Pinpoint the cell where the given text exists, returning its (X, Y) midpoint coordinate. 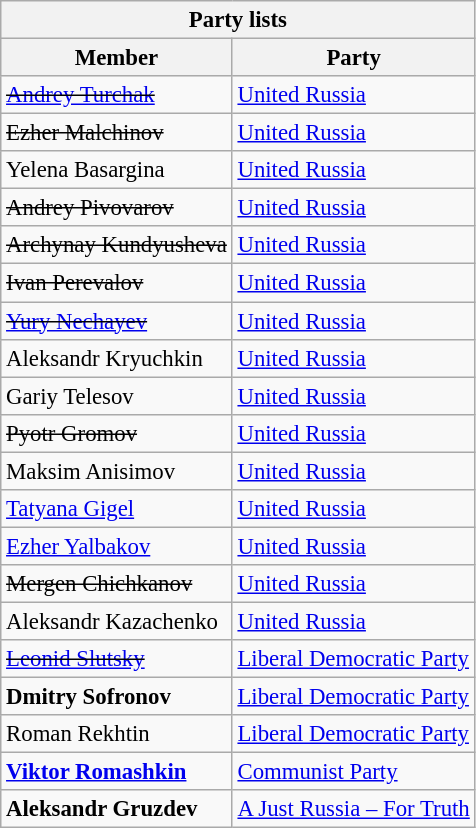
Gariy Telesov (116, 396)
Pyotr Gromov (116, 433)
Viktor Romashkin (116, 772)
Aleksandr Kryuchkin (116, 358)
Archynay Kundyusheva (116, 245)
Ivan Perevalov (116, 283)
A Just Russia – For Truth (354, 809)
Andrey Turchak (116, 95)
Maksim Anisimov (116, 471)
Party lists (238, 20)
Leonid Slutsky (116, 659)
Roman Rekhtin (116, 734)
Tatyana Gigel (116, 509)
Aleksandr Kazachenko (116, 621)
Yury Nechayev (116, 321)
Andrey Pivovarov (116, 208)
Aleksandr Gruzdev (116, 809)
Party (354, 58)
Ezher Malchinov (116, 133)
Mergen Chichkanov (116, 584)
Dmitry Sofronov (116, 697)
Communist Party (354, 772)
Yelena Basargina (116, 170)
Ezher Yalbakov (116, 546)
Member (116, 58)
